From the cell containing the given text, extract its center point as [X, Y] coordinate. 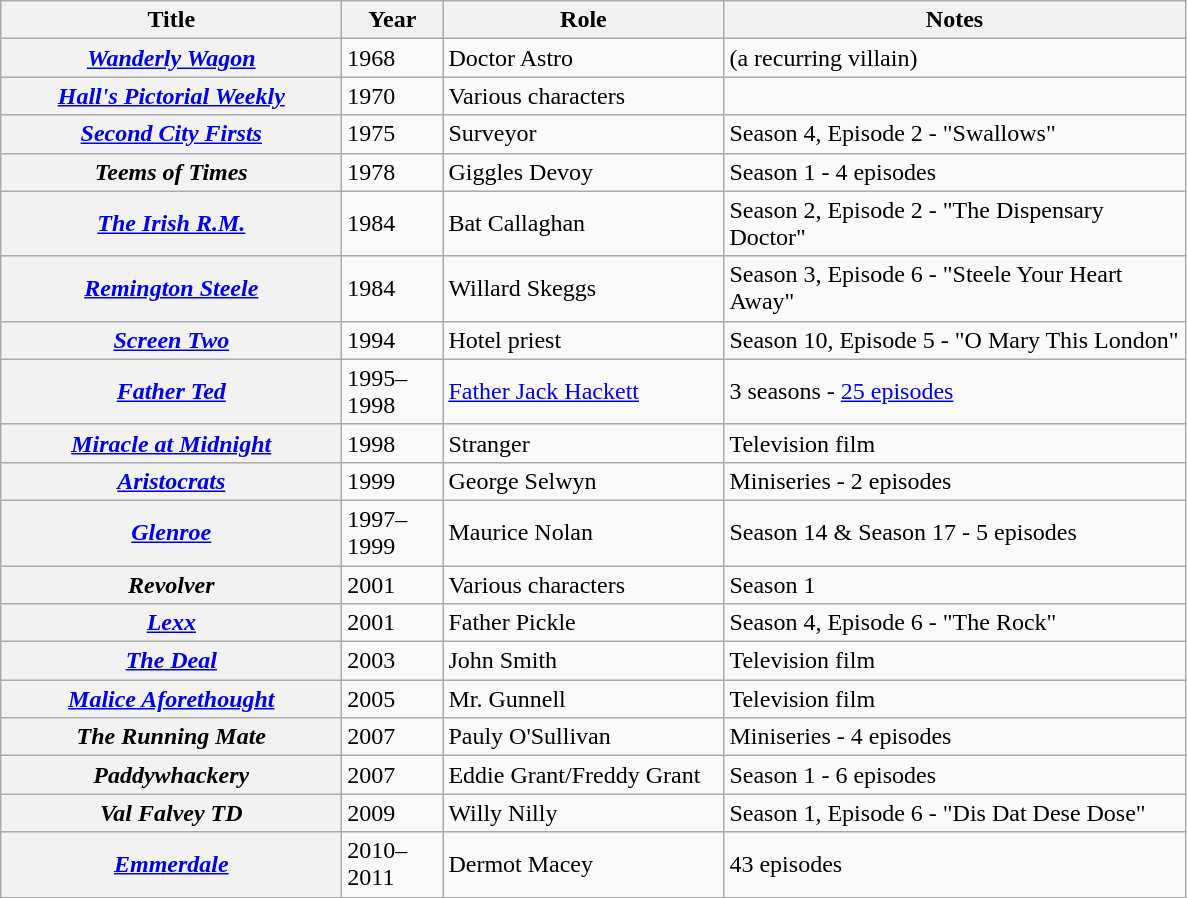
Father Pickle [584, 623]
Second City Firsts [172, 134]
43 episodes [954, 864]
Pauly O'Sullivan [584, 737]
Season 1 [954, 585]
Malice Aforethought [172, 699]
Father Jack Hackett [584, 392]
2010–2011 [392, 864]
Surveyor [584, 134]
1998 [392, 443]
Season 2, Episode 2 - "The Dispensary Doctor" [954, 224]
Season 4, Episode 2 - "Swallows" [954, 134]
1978 [392, 172]
Paddywhackery [172, 775]
The Deal [172, 661]
Remington Steele [172, 288]
1975 [392, 134]
George Selwyn [584, 481]
Miniseries - 2 episodes [954, 481]
Wanderly Wagon [172, 58]
Season 1 - 4 episodes [954, 172]
Giggles Devoy [584, 172]
2009 [392, 813]
Willard Skeggs [584, 288]
2003 [392, 661]
Bat Callaghan [584, 224]
Dermot Macey [584, 864]
The Running Mate [172, 737]
Season 1 - 6 episodes [954, 775]
Eddie Grant/Freddy Grant [584, 775]
Willy Nilly [584, 813]
3 seasons - 25 episodes [954, 392]
Role [584, 20]
Aristocrats [172, 481]
The Irish R.M. [172, 224]
Mr. Gunnell [584, 699]
1968 [392, 58]
Season 10, Episode 5 - "O Mary This London" [954, 340]
(a recurring villain) [954, 58]
Season 3, Episode 6 - "Steele Your Heart Away" [954, 288]
Glenroe [172, 532]
1997–1999 [392, 532]
1999 [392, 481]
Hall's Pictorial Weekly [172, 96]
Notes [954, 20]
Teems of Times [172, 172]
1994 [392, 340]
Miniseries - 4 episodes [954, 737]
Maurice Nolan [584, 532]
Title [172, 20]
Year [392, 20]
Emmerdale [172, 864]
Lexx [172, 623]
Father Ted [172, 392]
Val Falvey TD [172, 813]
2005 [392, 699]
Season 1, Episode 6 - "Dis Dat Dese Dose" [954, 813]
Season 4, Episode 6 - "The Rock" [954, 623]
Hotel priest [584, 340]
Revolver [172, 585]
1970 [392, 96]
Season 14 & Season 17 - 5 episodes [954, 532]
Screen Two [172, 340]
Doctor Astro [584, 58]
1995–1998 [392, 392]
John Smith [584, 661]
Miracle at Midnight [172, 443]
Stranger [584, 443]
